From the cell containing the given text, extract its center point as [X, Y] coordinate. 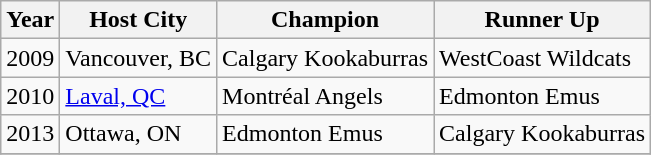
Champion [326, 20]
Montréal Angels [326, 96]
Ottawa, ON [138, 134]
2010 [30, 96]
Vancouver, BC [138, 58]
2013 [30, 134]
Runner Up [542, 20]
WestCoast Wildcats [542, 58]
2009 [30, 58]
Year [30, 20]
Laval, QC [138, 96]
Host City [138, 20]
